Locate the cell with the specified text and output its (x, y) center coordinate. 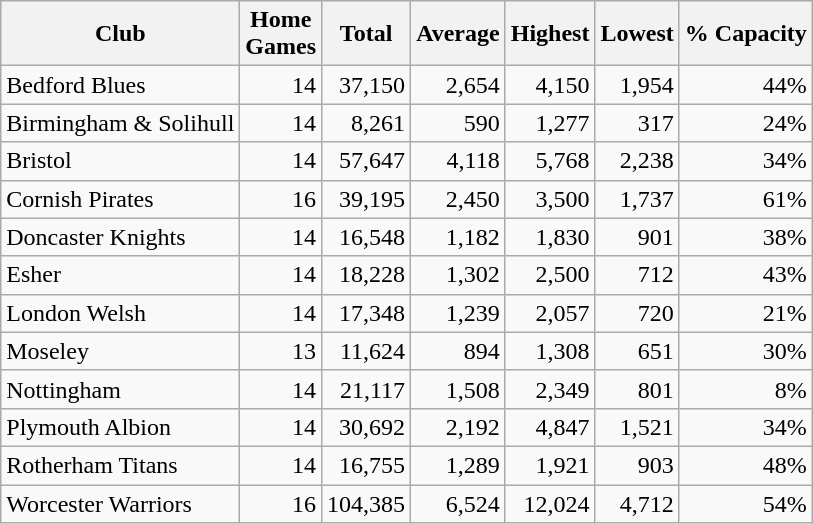
1,737 (637, 199)
57,647 (366, 161)
Worcester Warriors (120, 503)
1,308 (550, 351)
1,921 (550, 465)
% Capacity (746, 34)
HomeGames (281, 34)
Nottingham (120, 389)
903 (637, 465)
Bedford Blues (120, 85)
54% (746, 503)
720 (637, 313)
801 (637, 389)
2,192 (458, 427)
43% (746, 275)
3,500 (550, 199)
651 (637, 351)
2,057 (550, 313)
1,289 (458, 465)
2,349 (550, 389)
712 (637, 275)
Esher (120, 275)
13 (281, 351)
Average (458, 34)
894 (458, 351)
48% (746, 465)
2,450 (458, 199)
2,500 (550, 275)
Total (366, 34)
44% (746, 85)
Club (120, 34)
4,150 (550, 85)
6,524 (458, 503)
1,508 (458, 389)
39,195 (366, 199)
590 (458, 123)
Rotherham Titans (120, 465)
21% (746, 313)
17,348 (366, 313)
8,261 (366, 123)
Plymouth Albion (120, 427)
30,692 (366, 427)
8% (746, 389)
Cornish Pirates (120, 199)
Lowest (637, 34)
Doncaster Knights (120, 237)
24% (746, 123)
12,024 (550, 503)
1,954 (637, 85)
38% (746, 237)
5,768 (550, 161)
2,238 (637, 161)
4,118 (458, 161)
37,150 (366, 85)
901 (637, 237)
1,277 (550, 123)
1,521 (637, 427)
317 (637, 123)
11,624 (366, 351)
1,302 (458, 275)
104,385 (366, 503)
4,712 (637, 503)
61% (746, 199)
21,117 (366, 389)
1,239 (458, 313)
London Welsh (120, 313)
18,228 (366, 275)
16,548 (366, 237)
30% (746, 351)
Moseley (120, 351)
16,755 (366, 465)
1,182 (458, 237)
4,847 (550, 427)
Bristol (120, 161)
2,654 (458, 85)
Highest (550, 34)
1,830 (550, 237)
Birmingham & Solihull (120, 123)
